Detect which cell encompasses the target text, then output its [X, Y] center coordinate. 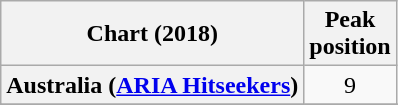
Peak position [350, 34]
9 [350, 85]
Australia (ARIA Hitseekers) [152, 85]
Chart (2018) [152, 34]
